Output the (X, Y) coordinate of the center of the cell containing the given text.  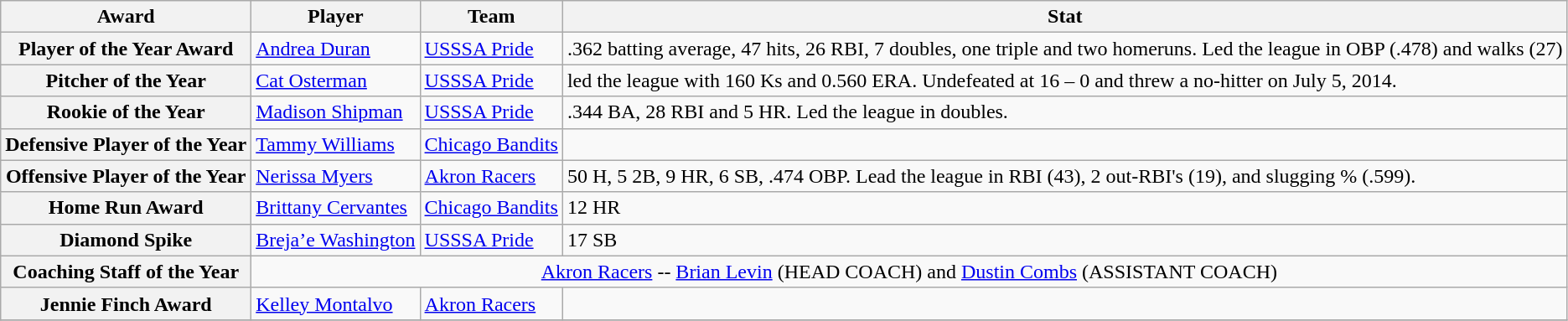
Offensive Player of the Year (126, 176)
Andrea Duran (335, 49)
50 H, 5 2B, 9 HR, 6 SB, .474 OBP. Lead the league in RBI (43), 2 out-RBI's (19), and slugging % (.599). (1064, 176)
Nerissa Myers (335, 176)
Coaching Staff of the Year (126, 272)
Home Run Award (126, 208)
12 HR (1064, 208)
Tammy Williams (335, 144)
Diamond Spike (126, 240)
Defensive Player of the Year (126, 144)
.344 BA, 28 RBI and 5 HR. Led the league in doubles. (1064, 112)
Stat (1064, 17)
Player (335, 17)
Jennie Finch Award (126, 303)
Player of the Year Award (126, 49)
Breja’e Washington (335, 240)
Brittany Cervantes (335, 208)
Akron Racers -- Brian Levin (HEAD COACH) and Dustin Combs (ASSISTANT COACH) (909, 272)
Pitcher of the Year (126, 80)
Madison Shipman (335, 112)
Rookie of the Year (126, 112)
led the league with 160 Ks and 0.560 ERA. Undefeated at 16 – 0 and threw a no-hitter on July 5, 2014. (1064, 80)
.362 batting average, 47 hits, 26 RBI, 7 doubles, one triple and two homeruns. Led the league in OBP (.478) and walks (27) (1064, 49)
Award (126, 17)
Kelley Montalvo (335, 303)
17 SB (1064, 240)
Cat Osterman (335, 80)
Team (491, 17)
